From the cell containing the given text, extract its center point as (X, Y) coordinate. 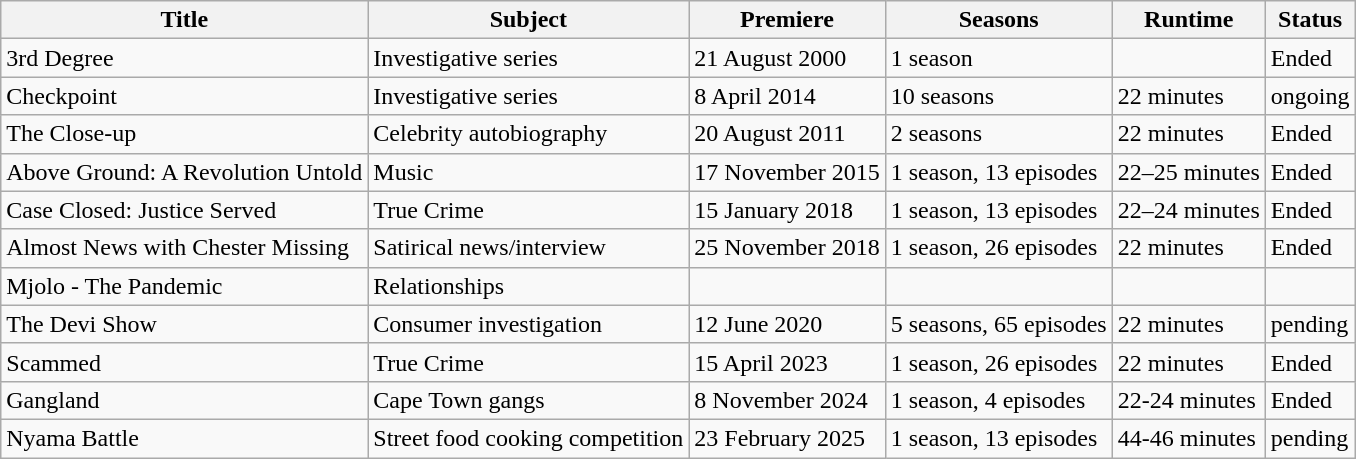
15 January 2018 (787, 210)
8 April 2014 (787, 96)
Status (1310, 20)
10 seasons (998, 96)
25 November 2018 (787, 248)
5 seasons, 65 episodes (998, 324)
21 August 2000 (787, 58)
Nyama Battle (184, 438)
15 April 2023 (787, 362)
Seasons (998, 20)
1 season (998, 58)
Scammed (184, 362)
Cape Town gangs (528, 400)
12 June 2020 (787, 324)
ongoing (1310, 96)
22–25 minutes (1188, 172)
20 August 2011 (787, 134)
Premiere (787, 20)
8 November 2024 (787, 400)
23 February 2025 (787, 438)
Celebrity autobiography (528, 134)
22–24 minutes (1188, 210)
Runtime (1188, 20)
Satirical news/interview (528, 248)
17 November 2015 (787, 172)
Subject (528, 20)
Checkpoint (184, 96)
1 season, 4 episodes (998, 400)
Street food cooking competition (528, 438)
Case Closed: Justice Served (184, 210)
Almost News with Chester Missing (184, 248)
44-46 minutes (1188, 438)
The Devi Show (184, 324)
Relationships (528, 286)
Title (184, 20)
3rd Degree (184, 58)
Gangland (184, 400)
Mjolo - The Pandemic (184, 286)
The Close-up (184, 134)
2 seasons (998, 134)
22-24 minutes (1188, 400)
Above Ground: A Revolution Untold (184, 172)
Consumer investigation (528, 324)
Music (528, 172)
